Find where the given text appears and provide that cell's center as (X, Y) coordinate. 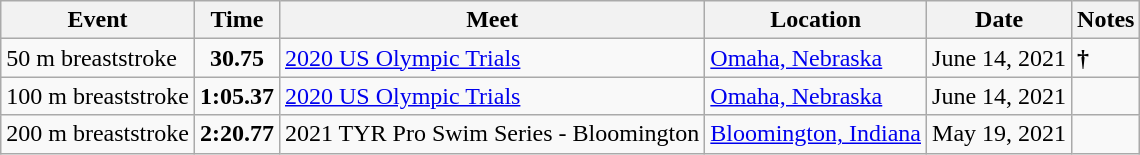
50 m breaststroke (98, 58)
Date (1000, 20)
Time (236, 20)
Location (816, 20)
Event (98, 20)
2021 TYR Pro Swim Series - Bloomington (492, 134)
1:05.37 (236, 96)
May 19, 2021 (1000, 134)
Notes (1106, 20)
Bloomington, Indiana (816, 134)
100 m breaststroke (98, 96)
2:20.77 (236, 134)
Meet (492, 20)
† (1106, 58)
30.75 (236, 58)
200 m breaststroke (98, 134)
